Provide the (X, Y) coordinate of the cell's center where the given text is located.  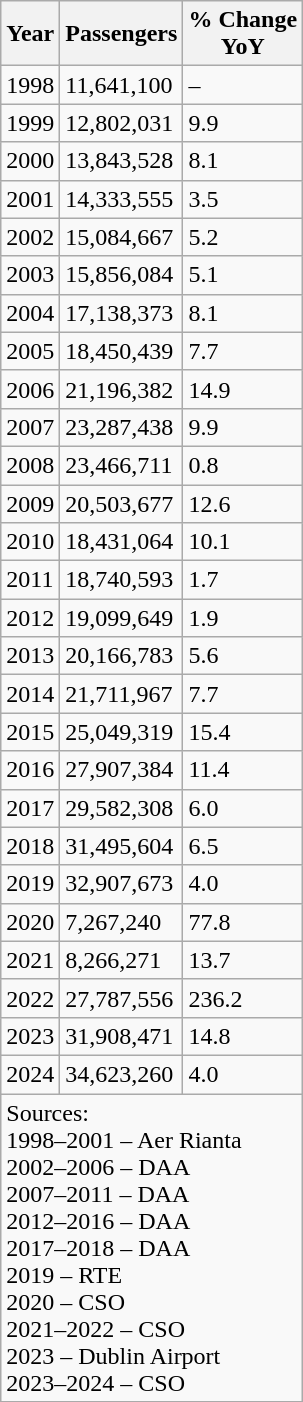
2001 (30, 199)
20,503,677 (122, 503)
2012 (30, 618)
2016 (30, 770)
15,084,667 (122, 237)
15.4 (243, 732)
Passengers (122, 34)
11,641,100 (122, 85)
21,711,967 (122, 694)
2019 (30, 884)
2010 (30, 542)
1.9 (243, 618)
23,466,711 (122, 465)
11.4 (243, 770)
2021 (30, 960)
2004 (30, 313)
% ChangeYoY (243, 34)
2015 (30, 732)
19,099,649 (122, 618)
77.8 (243, 922)
13.7 (243, 960)
14.8 (243, 1036)
15,856,084 (122, 275)
2007 (30, 427)
6.5 (243, 846)
2022 (30, 998)
2013 (30, 656)
34,623,260 (122, 1074)
3.5 (243, 199)
2018 (30, 846)
6.0 (243, 808)
5.6 (243, 656)
5.2 (243, 237)
31,908,471 (122, 1036)
17,138,373 (122, 313)
2024 (30, 1074)
2017 (30, 808)
14,333,555 (122, 199)
2006 (30, 389)
12.6 (243, 503)
20,166,783 (122, 656)
1999 (30, 123)
27,907,384 (122, 770)
18,431,064 (122, 542)
236.2 (243, 998)
2014 (30, 694)
2005 (30, 351)
23,287,438 (122, 427)
2000 (30, 161)
2009 (30, 503)
2020 (30, 922)
8,266,271 (122, 960)
2002 (30, 237)
14.9 (243, 389)
21,196,382 (122, 389)
13,843,528 (122, 161)
2003 (30, 275)
2023 (30, 1036)
25,049,319 (122, 732)
1998 (30, 85)
27,787,556 (122, 998)
7,267,240 (122, 922)
18,450,439 (122, 351)
2011 (30, 580)
1.7 (243, 580)
32,907,673 (122, 884)
10.1 (243, 542)
– (243, 85)
5.1 (243, 275)
31,495,604 (122, 846)
29,582,308 (122, 808)
0.8 (243, 465)
Year (30, 34)
2008 (30, 465)
12,802,031 (122, 123)
18,740,593 (122, 580)
